Extract the (X, Y) coordinate from the center of the cell holding the provided text.  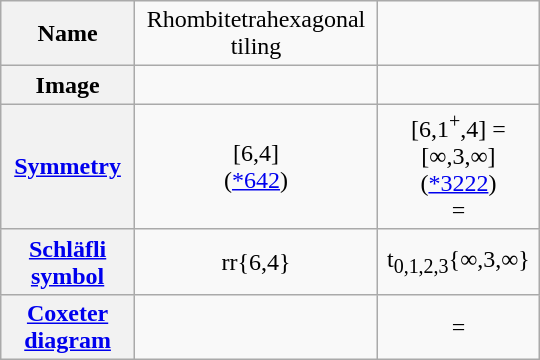
= (459, 326)
rr{6,4} (256, 262)
Rhombitetrahexagonal tiling (256, 34)
Name (68, 34)
Symmetry (68, 167)
[6,1+,4] = [∞,3,∞](*3222) = (459, 167)
[6,4](*642) (256, 167)
Coxeter diagram (68, 326)
Image (68, 85)
Schläfli symbol (68, 262)
t0,1,2,3{∞,3,∞} (459, 262)
